Search for the cell housing the specified text and yield its [x, y] center coordinate. 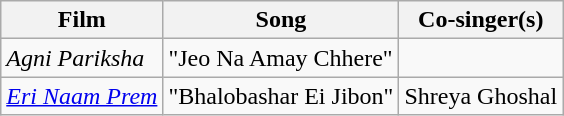
"Bhalobashar Ei Jibon" [281, 96]
Co-singer(s) [481, 20]
"Jeo Na Amay Chhere" [281, 58]
Song [281, 20]
Agni Pariksha [82, 58]
Shreya Ghoshal [481, 96]
Film [82, 20]
Eri Naam Prem [82, 96]
